Identify which cell holds the provided text, then report its [X, Y] central coordinate. 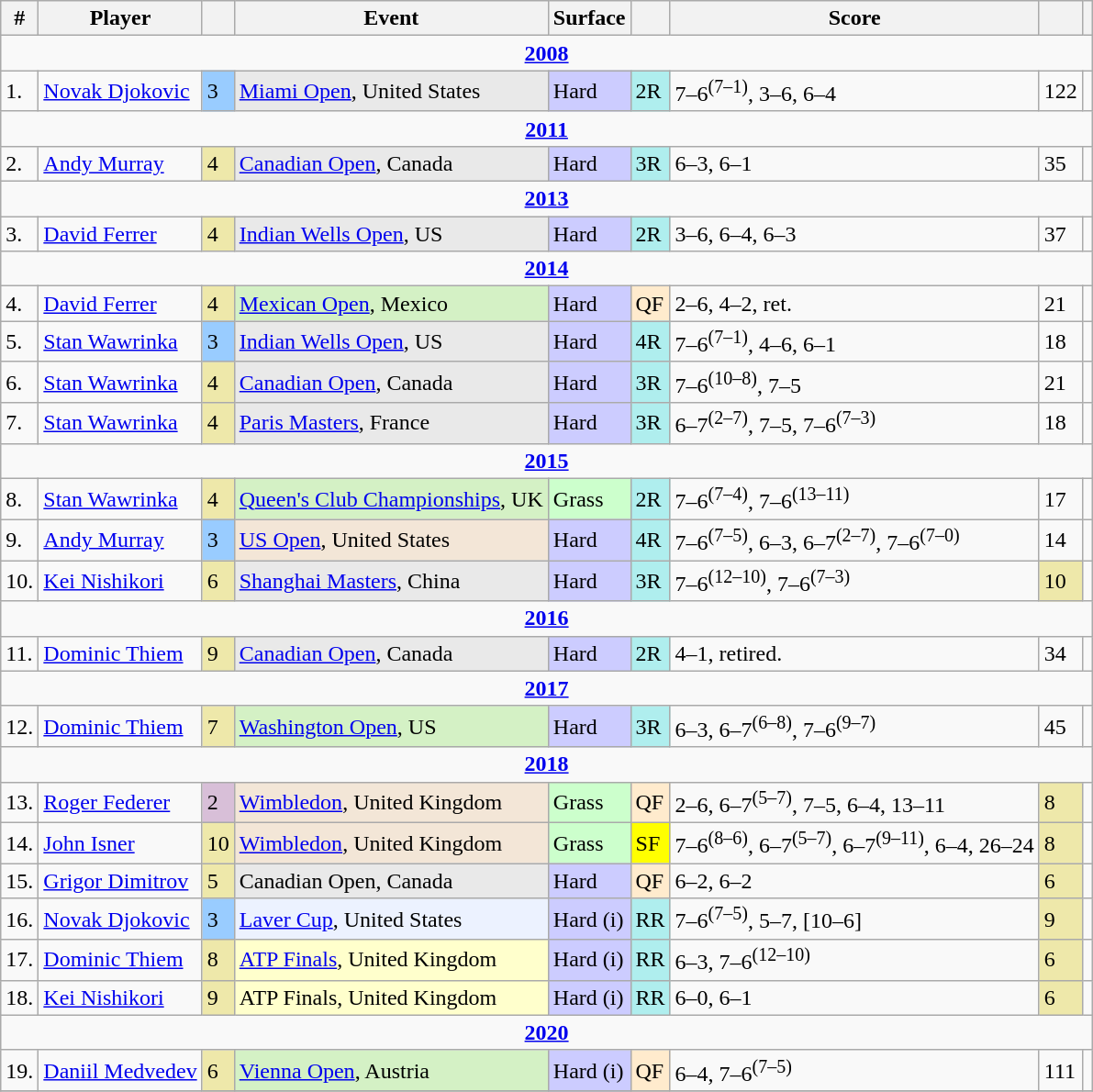
2–6, 4–2, ret. [854, 304]
6–2, 6–2 [854, 881]
6–3, 6–7(6–8), 7–6(9–7) [854, 727]
Vienna Open, Austria [391, 1070]
37 [1061, 234]
6–3, 7–6(12–10) [854, 960]
7–6(7–5), 5–7, [10–6] [854, 919]
7–6(7–5), 6–3, 6–7(2–7), 7–6(7–0) [854, 540]
13. [20, 802]
6–4, 7–6(7–5) [854, 1070]
Score [854, 18]
2014 [547, 269]
111 [1061, 1070]
14 [1061, 540]
45 [1061, 727]
Roger Federer [120, 802]
9. [20, 540]
Player [120, 18]
18. [20, 997]
7–6(7–1), 4–6, 6–1 [854, 341]
2020 [547, 1032]
Daniil Medvedev [120, 1070]
14. [20, 844]
2018 [547, 764]
Paris Masters, France [391, 424]
3. [20, 234]
Shanghai Masters, China [391, 582]
122 [1061, 92]
2–6, 6–7(5–7), 7–5, 6–4, 13–11 [854, 802]
6–7(2–7), 7–5, 7–6(7–3) [854, 424]
# [20, 18]
34 [1061, 653]
17. [20, 960]
6–3, 6–1 [854, 163]
4–1, retired. [854, 653]
12. [20, 727]
2015 [547, 461]
7–6(8–6), 6–7(5–7), 6–7(9–11), 6–4, 26–24 [854, 844]
35 [1061, 163]
1. [20, 92]
Queen's Club Championships, UK [391, 499]
Event [391, 18]
6. [20, 382]
6–0, 6–1 [854, 997]
7. [20, 424]
US Open, United States [391, 540]
7–6(10–8), 7–5 [854, 382]
2017 [547, 688]
2016 [547, 618]
16. [20, 919]
15. [20, 881]
2. [20, 163]
John Isner [120, 844]
2011 [547, 128]
3–6, 6–4, 6–3 [854, 234]
10. [20, 582]
2 [218, 802]
8. [20, 499]
17 [1061, 499]
7–6(7–4), 7–6(13–11) [854, 499]
5. [20, 341]
5 [218, 881]
7 [218, 727]
2008 [547, 53]
SF [650, 844]
Miami Open, United States [391, 92]
Mexican Open, Mexico [391, 304]
19. [20, 1070]
2013 [547, 199]
11. [20, 653]
Grigor Dimitrov [120, 881]
7–6(12–10), 7–6(7–3) [854, 582]
Washington Open, US [391, 727]
Surface [589, 18]
Laver Cup, United States [391, 919]
7–6(7–1), 3–6, 6–4 [854, 92]
4. [20, 304]
